From the cell containing the given text, extract its center point as [X, Y] coordinate. 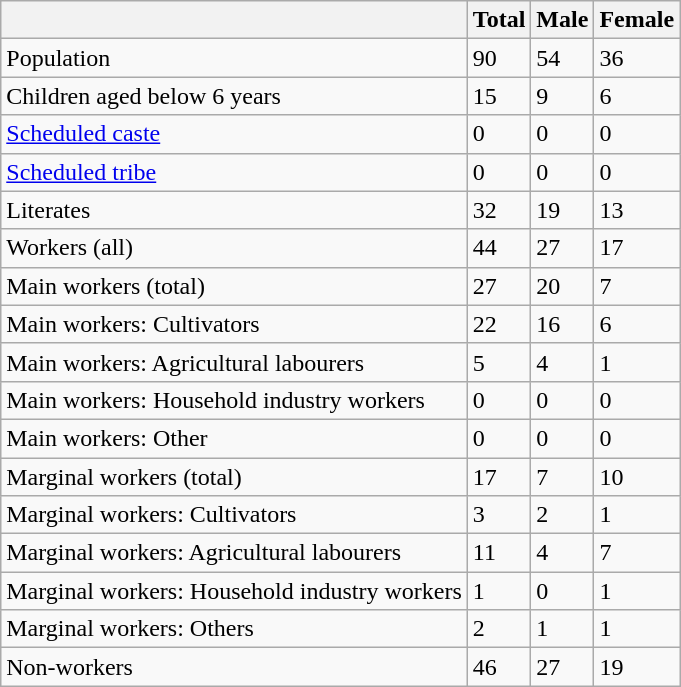
20 [562, 286]
44 [499, 248]
Non-workers [234, 667]
Main workers: Cultivators [234, 324]
Population [234, 58]
9 [562, 96]
15 [499, 96]
Scheduled tribe [234, 172]
Marginal workers (total) [234, 477]
Scheduled caste [234, 134]
13 [637, 210]
Main workers: Household industry workers [234, 400]
Main workers (total) [234, 286]
Literates [234, 210]
Marginal workers: Others [234, 629]
90 [499, 58]
Male [562, 20]
Main workers: Agricultural labourers [234, 362]
36 [637, 58]
32 [499, 210]
Main workers: Other [234, 438]
Total [499, 20]
Children aged below 6 years [234, 96]
5 [499, 362]
3 [499, 515]
11 [499, 553]
Workers (all) [234, 248]
Marginal workers: Household industry workers [234, 591]
Female [637, 20]
10 [637, 477]
Marginal workers: Agricultural labourers [234, 553]
Marginal workers: Cultivators [234, 515]
54 [562, 58]
16 [562, 324]
22 [499, 324]
46 [499, 667]
